For the text-containing cell, return its midpoint in (X, Y) coordinate format. 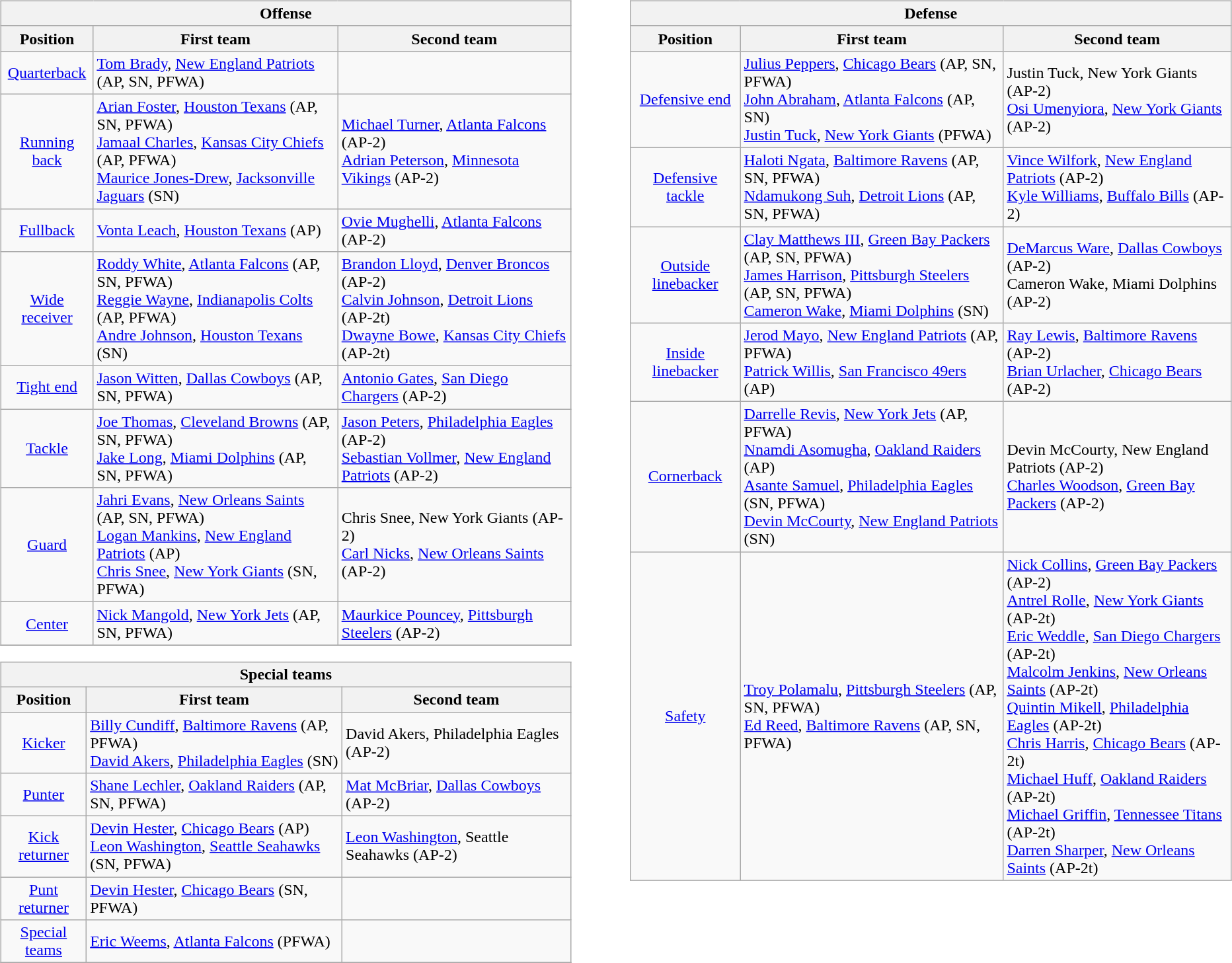
Ray Lewis, Baltimore Ravens (AP-2) Brian Urlacher, Chicago Bears (AP-2) (1117, 362)
Running back (47, 151)
Justin Tuck, New York Giants (AP-2)Osi Umenyiora, New York Giants (AP-2) (1117, 99)
Wide receiver (47, 309)
Tom Brady, New England Patriots (AP, SN, PFWA) (215, 73)
Defensive tackle (685, 186)
Defensive end (685, 99)
Inside linebacker (685, 362)
Fullback (47, 230)
DeMarcus Ware, Dallas Cowboys (AP-2) Cameron Wake, Miami Dolphins (AP-2) (1117, 274)
Michael Turner, Atlanta Falcons (AP-2) Adrian Peterson, Minnesota Vikings (AP-2) (454, 151)
Offense (286, 13)
Vonta Leach, Houston Texans (AP) (215, 230)
Roddy White, Atlanta Falcons (AP, SN, PFWA)Reggie Wayne, Indianapolis Colts (AP, PFWA)Andre Johnson, Houston Texans (SN) (215, 309)
Guard (47, 545)
Jason Peters, Philadelphia Eagles (AP-2) Sebastian Vollmer, New England Patriots (AP-2) (454, 448)
Tackle (47, 448)
David Akers, Philadelphia Eagles (AP-2) (457, 743)
Brandon Lloyd, Denver Broncos (AP-2) Calvin Johnson, Detroit Lions (AP-2t) Dwayne Bowe, Kansas City Chiefs (AP-2t) (454, 309)
Jerod Mayo, New England Patriots (AP, PFWA) Patrick Willis, San Francisco 49ers (AP) (872, 362)
Defense (931, 13)
Eric Weems, Atlanta Falcons (PFWA) (214, 941)
Jahri Evans, New Orleans Saints (AP, SN, PFWA) Logan Mankins, New England Patriots (AP)Chris Snee, New York Giants (SN, PFWA) (215, 545)
Tight end (47, 387)
Safety (685, 716)
Arian Foster, Houston Texans (AP, SN, PFWA)Jamaal Charles, Kansas City Chiefs (AP, PFWA)Maurice Jones-Drew, Jacksonville Jaguars (SN) (215, 151)
Chris Snee, New York Giants (AP-2) Carl Nicks, New Orleans Saints (AP-2) (454, 545)
Punter (44, 794)
Antonio Gates, San Diego Chargers (AP-2) (454, 387)
Julius Peppers, Chicago Bears (AP, SN, PFWA)John Abraham, Atlanta Falcons (AP, SN)Justin Tuck, New York Giants (PFWA) (872, 99)
Mat McBriar, Dallas Cowboys (AP-2) (457, 794)
Leon Washington, Seattle Seahawks (AP-2) (457, 847)
Shane Lechler, Oakland Raiders (AP, SN, PFWA) (214, 794)
Billy Cundiff, Baltimore Ravens (AP, PFWA) David Akers, Philadelphia Eagles (SN) (214, 743)
Quarterback (47, 73)
Outside linebacker (685, 274)
Cornerback (685, 477)
Center (47, 624)
Kicker (44, 743)
Clay Matthews III, Green Bay Packers (AP, SN, PFWA)James Harrison, Pittsburgh Steelers (AP, SN, PFWA)Cameron Wake, Miami Dolphins (SN) (872, 274)
Devin Hester, Chicago Bears (SN, PFWA) (214, 899)
Nick Mangold, New York Jets (AP, SN, PFWA) (215, 624)
Jason Witten, Dallas Cowboys (AP, SN, PFWA) (215, 387)
Ovie Mughelli, Atlanta Falcons (AP-2) (454, 230)
Vince Wilfork, New England Patriots (AP-2)Kyle Williams, Buffalo Bills (AP-2) (1117, 186)
Haloti Ngata, Baltimore Ravens (AP, SN, PFWA)Ndamukong Suh, Detroit Lions (AP, SN, PFWA) (872, 186)
Punt returner (44, 899)
Kick returner (44, 847)
Devin Hester, Chicago Bears (AP) Leon Washington, Seattle Seahawks (SN, PFWA) (214, 847)
Maurkice Pouncey, Pittsburgh Steelers (AP-2) (454, 624)
Joe Thomas, Cleveland Browns (AP, SN, PFWA)Jake Long, Miami Dolphins (AP, SN, PFWA) (215, 448)
Devin McCourty, New England Patriots (AP-2) Charles Woodson, Green Bay Packers (AP-2) (1117, 477)
Troy Polamalu, Pittsburgh Steelers (AP, SN, PFWA)Ed Reed, Baltimore Ravens (AP, SN, PFWA) (872, 716)
